From the cell containing the given text, extract its center point as (x, y) coordinate. 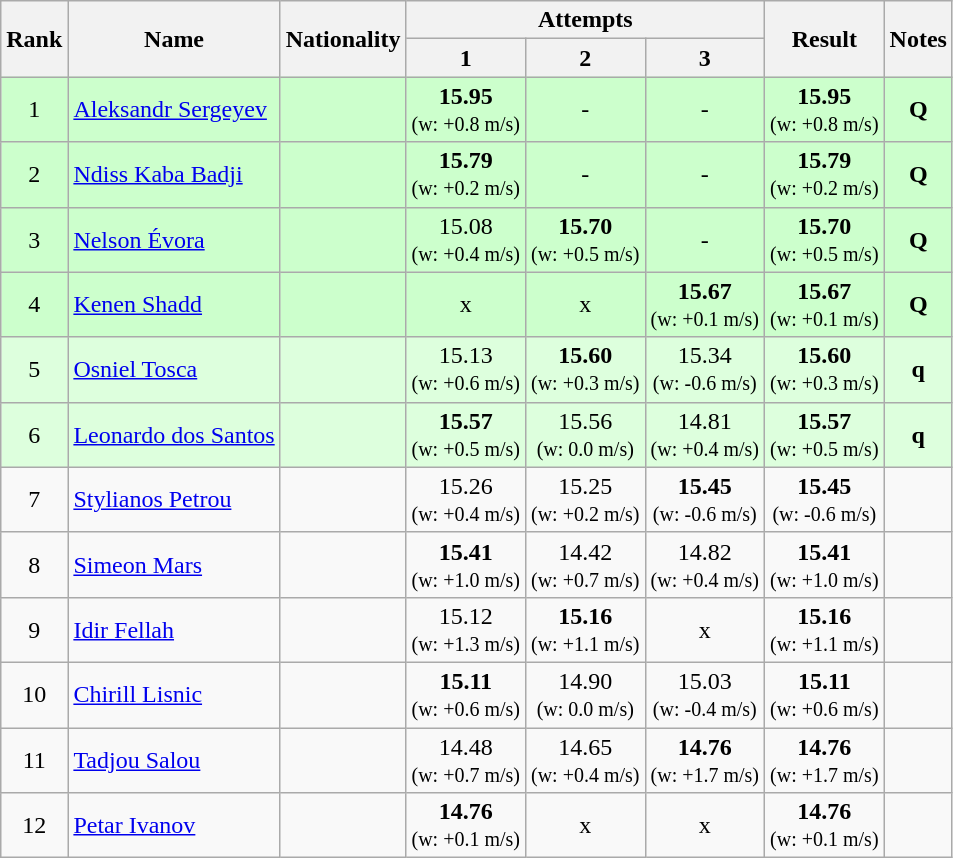
Idir Fellah (174, 630)
14.76 (w: +1.7 m/s) (825, 760)
Ndiss Kaba Badji (174, 174)
14.90(w: 0.0 m/s) (585, 694)
11 (34, 760)
Attempts (586, 20)
4 (34, 304)
Petar Ivanov (174, 826)
Osniel Tosca (174, 370)
Result (825, 39)
15.34(w: -0.6 m/s) (705, 370)
15.16(w: +1.1 m/s) (585, 630)
15.11 (w: +0.6 m/s) (825, 694)
14.42(w: +0.7 m/s) (585, 564)
Kenen Shadd (174, 304)
15.95(w: +0.8 m/s) (466, 110)
Nationality (343, 39)
15.67(w: +0.1 m/s) (705, 304)
14.48(w: +0.7 m/s) (466, 760)
14.81(w: +0.4 m/s) (705, 434)
15.45(w: -0.6 m/s) (705, 500)
Rank (34, 39)
15.16 (w: +1.1 m/s) (825, 630)
15.12(w: +1.3 m/s) (466, 630)
15.41 (w: +1.0 m/s) (825, 564)
14.65(w: +0.4 m/s) (585, 760)
8 (34, 564)
15.08(w: +0.4 m/s) (466, 240)
14.82(w: +0.4 m/s) (705, 564)
Nelson Évora (174, 240)
12 (34, 826)
15.25(w: +0.2 m/s) (585, 500)
5 (34, 370)
15.13(w: +0.6 m/s) (466, 370)
14.76(w: +0.1 m/s) (466, 826)
15.60 (w: +0.3 m/s) (825, 370)
15.95 (w: +0.8 m/s) (825, 110)
15.79(w: +0.2 m/s) (466, 174)
15.11(w: +0.6 m/s) (466, 694)
15.79 (w: +0.2 m/s) (825, 174)
15.56(w: 0.0 m/s) (585, 434)
15.26(w: +0.4 m/s) (466, 500)
15.70(w: +0.5 m/s) (585, 240)
15.67 (w: +0.1 m/s) (825, 304)
15.45 (w: -0.6 m/s) (825, 500)
15.60(w: +0.3 m/s) (585, 370)
15.70 (w: +0.5 m/s) (825, 240)
6 (34, 434)
15.41(w: +1.0 m/s) (466, 564)
Tadjou Salou (174, 760)
14.76(w: +1.7 m/s) (705, 760)
Simeon Mars (174, 564)
14.76 (w: +0.1 m/s) (825, 826)
Aleksandr Sergeyev (174, 110)
9 (34, 630)
Leonardo dos Santos (174, 434)
15.03(w: -0.4 m/s) (705, 694)
Stylianos Petrou (174, 500)
7 (34, 500)
Chirill Lisnic (174, 694)
10 (34, 694)
15.57 (w: +0.5 m/s) (825, 434)
15.57(w: +0.5 m/s) (466, 434)
Notes (918, 39)
Name (174, 39)
